Capture the cell that displays the provided text and extract its [X, Y] central coordinate. 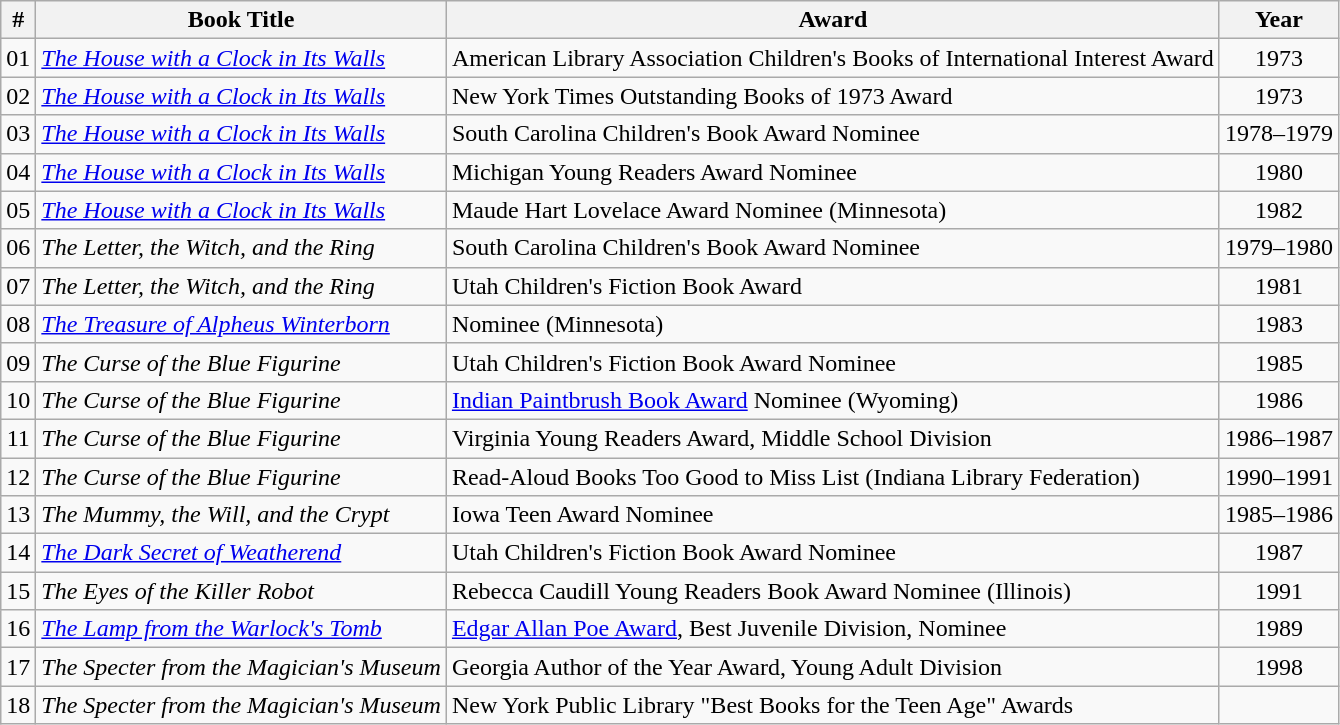
14 [18, 553]
1986 [1278, 400]
New York Times Outstanding Books of 1973 Award [832, 96]
1983 [1278, 324]
1987 [1278, 553]
The Lamp from the Warlock's Tomb [242, 629]
1990–1991 [1278, 477]
Iowa Teen Award Nominee [832, 515]
The Eyes of the Killer Robot [242, 591]
09 [18, 362]
New York Public Library "Best Books for the Teen Age" Awards [832, 705]
1991 [1278, 591]
17 [18, 667]
Rebecca Caudill Young Readers Book Award Nominee (Illinois) [832, 591]
Book Title [242, 20]
16 [18, 629]
06 [18, 248]
1985–1986 [1278, 515]
04 [18, 172]
15 [18, 591]
Nominee (Minnesota) [832, 324]
# [18, 20]
07 [18, 286]
The Mummy, the Will, and the Crypt [242, 515]
08 [18, 324]
Maude Hart Lovelace Award Nominee (Minnesota) [832, 210]
05 [18, 210]
11 [18, 438]
Virginia Young Readers Award, Middle School Division [832, 438]
1979–1980 [1278, 248]
Read-Aloud Books Too Good to Miss List (Indiana Library Federation) [832, 477]
Award [832, 20]
Michigan Young Readers Award Nominee [832, 172]
03 [18, 134]
American Library Association Children's Books of International Interest Award [832, 58]
13 [18, 515]
Year [1278, 20]
The Treasure of Alpheus Winterborn [242, 324]
1982 [1278, 210]
1980 [1278, 172]
1985 [1278, 362]
1989 [1278, 629]
18 [18, 705]
12 [18, 477]
Indian Paintbrush Book Award Nominee (Wyoming) [832, 400]
Georgia Author of the Year Award, Young Adult Division [832, 667]
01 [18, 58]
Edgar Allan Poe Award, Best Juvenile Division, Nominee [832, 629]
1978–1979 [1278, 134]
The Dark Secret of Weatherend [242, 553]
1998 [1278, 667]
10 [18, 400]
Utah Children's Fiction Book Award [832, 286]
1981 [1278, 286]
1986–1987 [1278, 438]
02 [18, 96]
